Return [X, Y] of the center of cell containing provided text 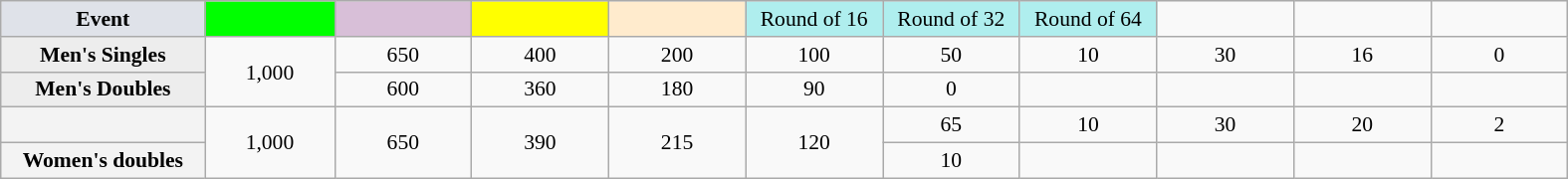
Round of 16 [814, 19]
Men's Singles [104, 55]
65 [951, 125]
Round of 32 [951, 19]
120 [814, 143]
600 [403, 89]
Event [104, 19]
90 [814, 89]
390 [541, 143]
200 [677, 55]
Round of 64 [1088, 19]
360 [541, 89]
50 [951, 55]
215 [677, 143]
400 [541, 55]
180 [677, 89]
100 [814, 55]
20 [1362, 125]
2 [1499, 125]
Men's Doubles [104, 89]
16 [1362, 55]
Women's doubles [104, 161]
